Output the [x, y] coordinate of the center of the cell containing the given text.  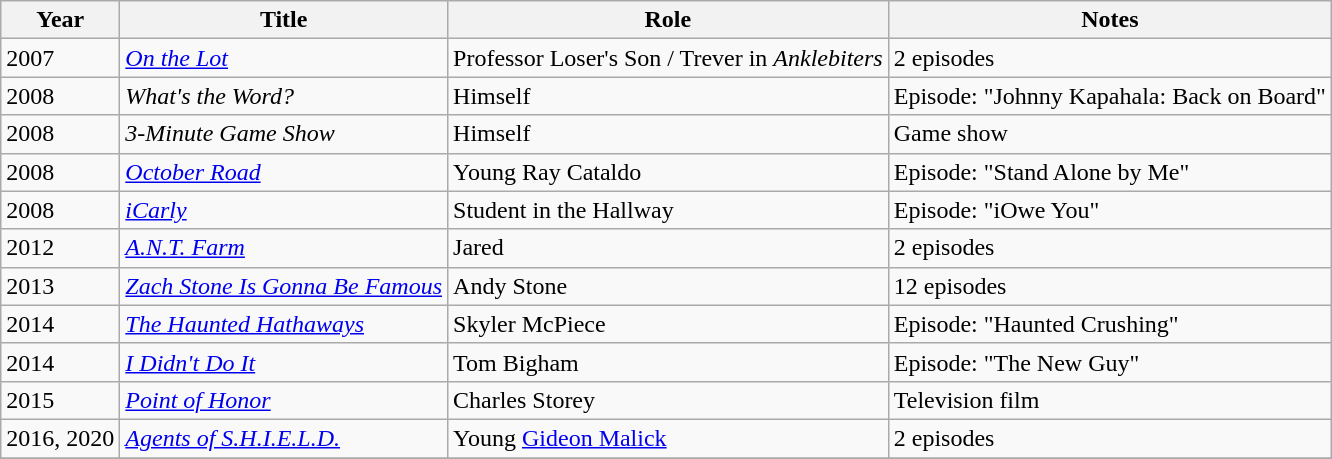
Student in the Hallway [668, 210]
2013 [60, 286]
Young Ray Cataldo [668, 172]
Young Gideon Malick [668, 438]
Role [668, 20]
Skyler McPiece [668, 324]
Episode: "Stand Alone by Me" [1110, 172]
2016, 2020 [60, 438]
The Haunted Hathaways [284, 324]
Year [60, 20]
3-Minute Game Show [284, 134]
Jared [668, 248]
What's the Word? [284, 96]
2012 [60, 248]
Agents of S.H.I.E.L.D. [284, 438]
I Didn't Do It [284, 362]
2007 [60, 58]
Andy Stone [668, 286]
12 episodes [1110, 286]
A.N.T. Farm [284, 248]
Title [284, 20]
2015 [60, 400]
Episode: "Haunted Crushing" [1110, 324]
Episode: "Johnny Kapahala: Back on Board" [1110, 96]
Professor Loser's Son / Trever in Anklebiters [668, 58]
October Road [284, 172]
Episode: "iOwe You" [1110, 210]
Tom Bigham [668, 362]
iCarly [284, 210]
Episode: "The New Guy" [1110, 362]
Television film [1110, 400]
Zach Stone Is Gonna Be Famous [284, 286]
Notes [1110, 20]
Game show [1110, 134]
Charles Storey [668, 400]
Point of Honor [284, 400]
On the Lot [284, 58]
